Detect which cell encompasses the target text, then output its [X, Y] center coordinate. 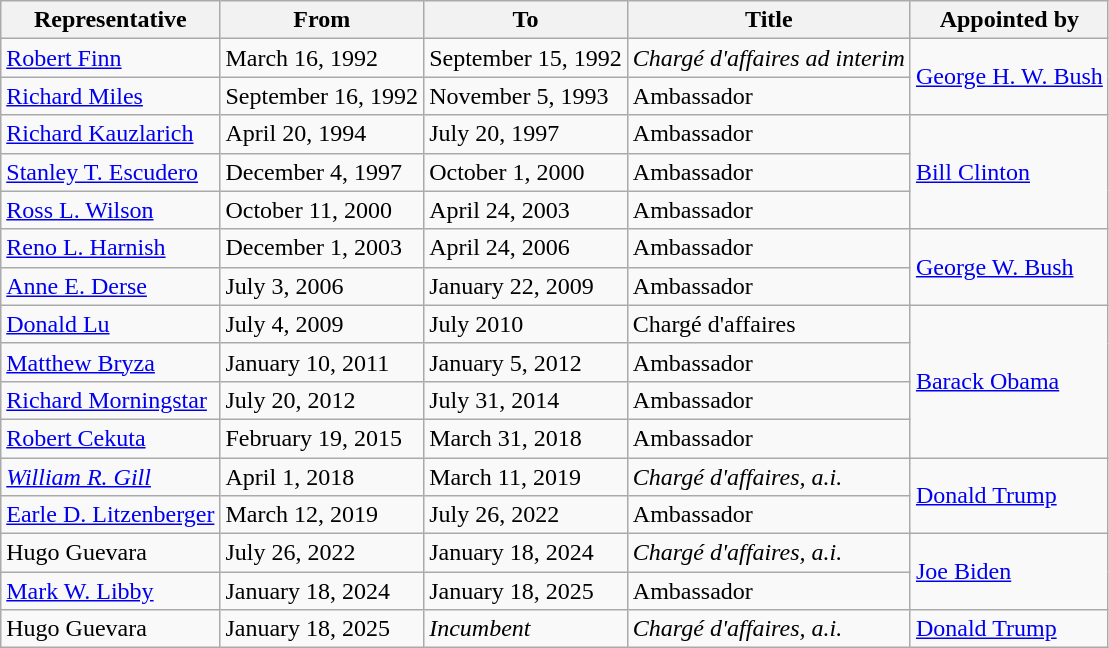
October 11, 2000 [322, 210]
July 20, 2012 [322, 400]
Appointed by [1009, 20]
George H. W. Bush [1009, 77]
Richard Morningstar [110, 400]
Chargé d'affaires [768, 324]
Title [768, 20]
Ross L. Wilson [110, 210]
July 31, 2014 [526, 400]
April 24, 2006 [526, 248]
Earle D. Litzenberger [110, 515]
July 2010 [526, 324]
September 15, 1992 [526, 58]
Joe Biden [1009, 572]
July 4, 2009 [322, 324]
January 5, 2012 [526, 362]
December 4, 1997 [322, 172]
March 31, 2018 [526, 438]
Robert Cekuta [110, 438]
William R. Gill [110, 477]
Stanley T. Escudero [110, 172]
March 16, 1992 [322, 58]
April 20, 1994 [322, 134]
January 10, 2011 [322, 362]
To [526, 20]
April 1, 2018 [322, 477]
December 1, 2003 [322, 248]
January 22, 2009 [526, 286]
July 3, 2006 [322, 286]
Chargé d'affaires ad interim [768, 58]
Mark W. Libby [110, 591]
November 5, 1993 [526, 96]
Incumbent [526, 629]
March 12, 2019 [322, 515]
From [322, 20]
October 1, 2000 [526, 172]
Richard Miles [110, 96]
September 16, 1992 [322, 96]
George W. Bush [1009, 267]
July 20, 1997 [526, 134]
Bill Clinton [1009, 172]
Anne E. Derse [110, 286]
Matthew Bryza [110, 362]
Robert Finn [110, 58]
February 19, 2015 [322, 438]
Donald Lu [110, 324]
Barack Obama [1009, 381]
April 24, 2003 [526, 210]
March 11, 2019 [526, 477]
Representative [110, 20]
Reno L. Harnish [110, 248]
Richard Kauzlarich [110, 134]
